Extract the [X, Y] coordinate from the center of the cell holding the provided text.  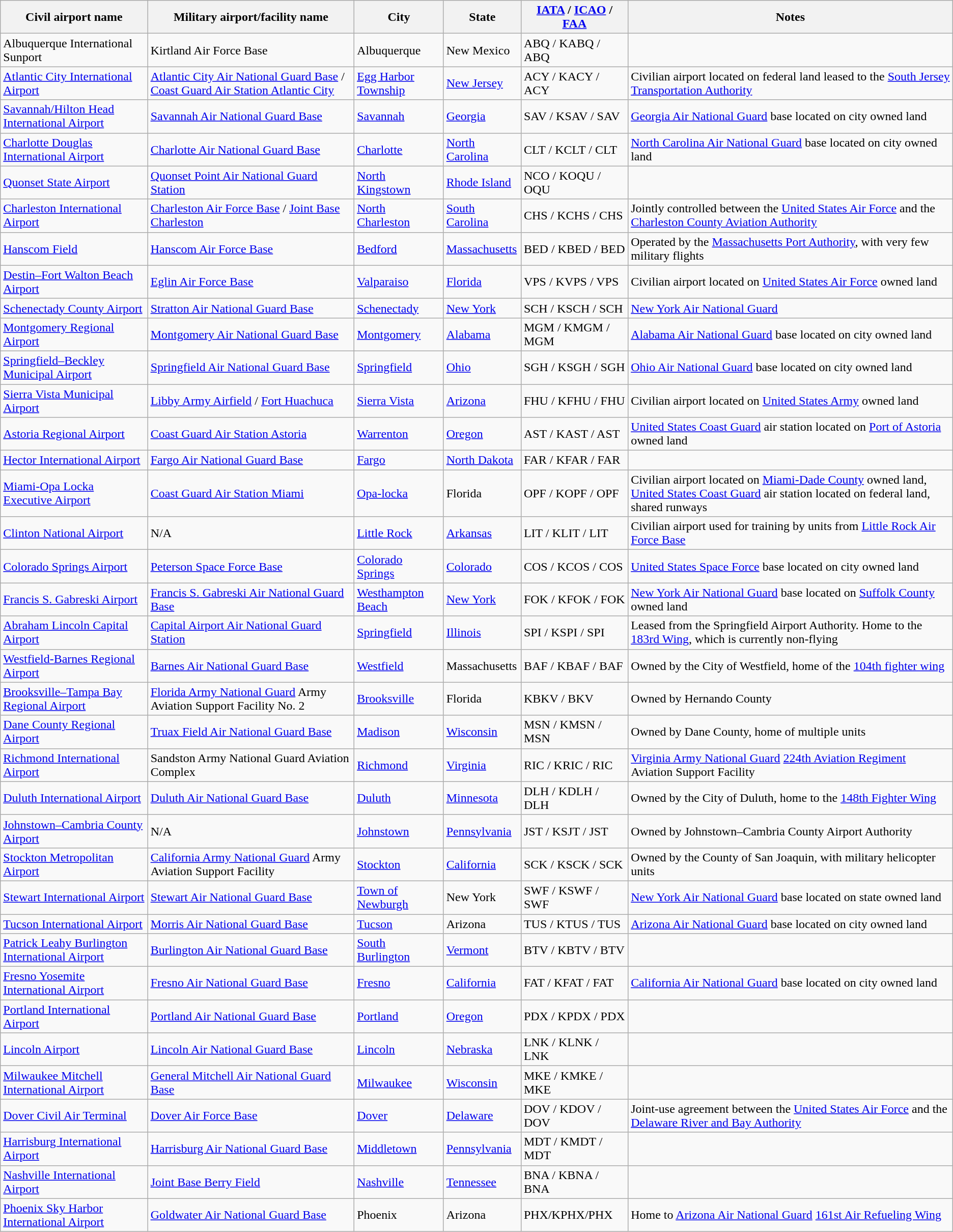
Coast Guard Air Station Astoria [251, 434]
South Carolina [482, 216]
Fresno Yosemite International Airport [74, 984]
New York Air National Guard base located on Suffolk County owned land [791, 600]
Owned by the County of San Joaquin, with military helicopter units [791, 864]
Fresno [399, 984]
Civil airport name [74, 17]
Springfield–Beckley Municipal Airport [74, 368]
BED / KBED / BED [574, 248]
Westfield [399, 666]
Alabama Air National Guard base located on city owned land [791, 334]
IATA / ICAO / FAA [574, 17]
Ohio Air National Guard base located on city owned land [791, 368]
Delaware [482, 1116]
BAF / KBAF / BAF [574, 666]
Eglin Air Force Base [251, 282]
Phoenix Sky Harbor International Airport [74, 1215]
Montgomery [399, 334]
Atlantic City Air National Guard Base / Coast Guard Air Station Atlantic City [251, 83]
Patrick Leahy Burlington International Airport [74, 950]
Minnesota [482, 798]
FAR / KFAR / FAR [574, 460]
Hanscom Air Force Base [251, 248]
Schenectady County Airport [74, 308]
NCO / KOQU / OQU [574, 182]
North Kingstown [399, 182]
PDX / KPDX / PDX [574, 1016]
Brooksville–Tampa Bay Regional Airport [74, 698]
Vermont [482, 950]
New Jersey [482, 83]
Colorado Springs Airport [74, 566]
Harrisburg International Airport [74, 1149]
Alabama [482, 334]
RIC / KRIC / RIC [574, 765]
Stewart Air National Guard Base [251, 897]
FHU / KFHU / FHU [574, 400]
BTV / KBTV / BTV [574, 950]
MSN / KMSN / MSN [574, 732]
LIT / KLIT / LIT [574, 534]
Virginia Army National Guard 224th Aviation Regiment Aviation Support Facility [791, 765]
Abraham Lincoln Capital Airport [74, 632]
SCH / KSCH / SCH [574, 308]
Astoria Regional Airport [74, 434]
Joint-use agreement between the United States Air Force and the Delaware River and Bay Authority [791, 1116]
Stewart International Airport [74, 897]
New York Air National Guard base located on state owned land [791, 897]
FOK / KFOK / FOK [574, 600]
Atlantic City International Airport [74, 83]
Albuquerque International Sunport [74, 50]
Civilian airport located on federal land leased to the South Jersey Transportation Authority [791, 83]
Arkansas [482, 534]
Charlotte [399, 150]
Colorado [482, 566]
Colorado Springs [399, 566]
Francis S. Gabreski Air National Guard Base [251, 600]
Fargo [399, 460]
DLH / KDLH / DLH [574, 798]
Warrenton [399, 434]
Bedford [399, 248]
SCK / KSCK / SCK [574, 864]
Nashville [399, 1182]
Westhampton Beach [399, 600]
Rhode Island [482, 182]
CLT / KCLT / CLT [574, 150]
Montgomery Regional Airport [74, 334]
Leased from the Springfield Airport Authority. Home to the 183rd Wing, which is currently non-flying [791, 632]
Portland Air National Guard Base [251, 1016]
Georgia [482, 116]
State [482, 17]
Owned by the City of Duluth, home to the 148th Fighter Wing [791, 798]
Harrisburg Air National Guard Base [251, 1149]
Charleston Air Force Base / Joint Base Charleston [251, 216]
Dover [399, 1116]
Goldwater Air National Guard Base [251, 1215]
FAT / KFAT / FAT [574, 984]
Libby Army Airfield / Fort Huachuca [251, 400]
Johnstown–Cambria County Airport [74, 831]
Nashville International Airport [74, 1182]
Owned by Johnstown–Cambria County Airport Authority [791, 831]
ABQ / KABQ / ABQ [574, 50]
Capital Airport Air National Guard Station [251, 632]
Brooksville [399, 698]
Civilian airport used for training by units from Little Rock Air Force Base [791, 534]
AST / KAST / AST [574, 434]
Clinton National Airport [74, 534]
Richmond International Airport [74, 765]
Dover Air Force Base [251, 1116]
Owned by the City of Westfield, home of the 104th fighter wing [791, 666]
Stockton Metropolitan Airport [74, 864]
Egg Harbor Township [399, 83]
Milwaukee Mitchell International Airport [74, 1082]
Phoenix [399, 1215]
Schenectady [399, 308]
Portland [399, 1016]
Morris Air National Guard Base [251, 924]
COS / KCOS / COS [574, 566]
Duluth International Airport [74, 798]
Charlotte Douglas International Airport [74, 150]
Notes [791, 17]
Richmond [399, 765]
Little Rock [399, 534]
Tennessee [482, 1182]
Miami-Opa Locka Executive Airport [74, 493]
Portland International Airport [74, 1016]
General Mitchell Air National Guard Base [251, 1082]
Savannah [399, 116]
Dane County Regional Airport [74, 732]
TUS / KTUS / TUS [574, 924]
Stratton Air National Guard Base [251, 308]
City [399, 17]
Owned by Hernando County [791, 698]
SAV / KSAV / SAV [574, 116]
VPS / KVPS / VPS [574, 282]
Savannah Air National Guard Base [251, 116]
Civilian airport located on Miami-Dade County owned land, United States Coast Guard air station located on federal land, shared runways [791, 493]
MDT / KMDT / MDT [574, 1149]
Barnes Air National Guard Base [251, 666]
BNA / KBNA / BNA [574, 1182]
Peterson Space Force Base [251, 566]
OPF / KOPF / OPF [574, 493]
Opa-locka [399, 493]
Quonset State Airport [74, 182]
SGH / KSGH / SGH [574, 368]
Middletown [399, 1149]
Civilian airport located on United States Air Force owned land [791, 282]
North Dakota [482, 460]
California Air National Guard base located on city owned land [791, 984]
Johnstown [399, 831]
Duluth [399, 798]
North Carolina Air National Guard base located on city owned land [791, 150]
Hector International Airport [74, 460]
North Charleston [399, 216]
CHS / KCHS / CHS [574, 216]
ACY / KACY / ACY [574, 83]
Illinois [482, 632]
Valparaiso [399, 282]
Operated by the Massachusetts Port Authority, with very few military flights [791, 248]
Burlington Air National Guard Base [251, 950]
Ohio [482, 368]
Nebraska [482, 1050]
Fresno Air National Guard Base [251, 984]
Arizona Air National Guard base located on city owned land [791, 924]
Jointly controlled between the United States Air Force and the Charleston County Aviation Authority [791, 216]
Tucson [399, 924]
Charlotte Air National Guard Base [251, 150]
New Mexico [482, 50]
Sierra Vista Municipal Airport [74, 400]
SPI / KSPI / SPI [574, 632]
Albuquerque [399, 50]
New York Air National Guard [791, 308]
Tucson International Airport [74, 924]
Coast Guard Air Station Miami [251, 493]
Home to Arizona Air National Guard 161st Air Refueling Wing [791, 1215]
Madison [399, 732]
United States Space Force base located on city owned land [791, 566]
Kirtland Air Force Base [251, 50]
South Burlington [399, 950]
Lincoln Airport [74, 1050]
California Army National Guard Army Aviation Support Facility [251, 864]
Quonset Point Air National Guard Station [251, 182]
United States Coast Guard air station located on Port of Astoria owned land [791, 434]
Virginia [482, 765]
Stockton [399, 864]
Westfield-Barnes Regional Airport [74, 666]
Milwaukee [399, 1082]
JST / KSJT / JST [574, 831]
MKE / KMKE / MKE [574, 1082]
Hanscom Field [74, 248]
Lincoln Air National Guard Base [251, 1050]
SWF / KSWF / SWF [574, 897]
North Carolina [482, 150]
PHX/KPHX/PHX [574, 1215]
Town of Newburgh [399, 897]
Joint Base Berry Field [251, 1182]
Lincoln [399, 1050]
Truax Field Air National Guard Base [251, 732]
KBKV / BKV [574, 698]
Dover Civil Air Terminal [74, 1116]
Florida Army National Guard Army Aviation Support Facility No. 2 [251, 698]
DOV / KDOV / DOV [574, 1116]
LNK / KLNK / LNK [574, 1050]
Montgomery Air National Guard Base [251, 334]
Destin–Fort Walton Beach Airport [74, 282]
Georgia Air National Guard base located on city owned land [791, 116]
Springfield Air National Guard Base [251, 368]
Sandston Army National Guard Aviation Complex [251, 765]
Charleston International Airport [74, 216]
Civilian airport located on United States Army owned land [791, 400]
Savannah/Hilton Head International Airport [74, 116]
Military airport/facility name [251, 17]
Owned by Dane County, home of multiple units [791, 732]
Francis S. Gabreski Airport [74, 600]
Duluth Air National Guard Base [251, 798]
Sierra Vista [399, 400]
Fargo Air National Guard Base [251, 460]
MGM / KMGM / MGM [574, 334]
